From the cell containing the given text, extract its center point as (X, Y) coordinate. 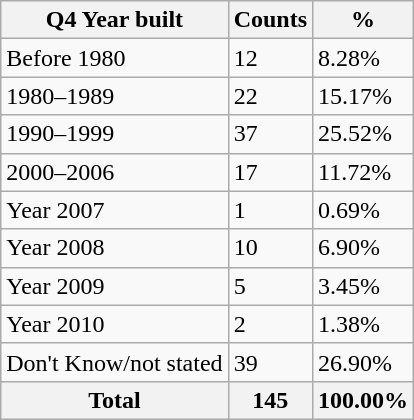
15.17% (364, 96)
Before 1980 (114, 58)
17 (270, 172)
1.38% (364, 324)
26.90% (364, 362)
145 (270, 400)
Year 2007 (114, 210)
1990–1999 (114, 134)
1980–1989 (114, 96)
5 (270, 286)
1 (270, 210)
10 (270, 248)
Q4 Year built (114, 20)
Don't Know/not stated (114, 362)
12 (270, 58)
Year 2008 (114, 248)
Year 2010 (114, 324)
Counts (270, 20)
11.72% (364, 172)
100.00% (364, 400)
8.28% (364, 58)
3.45% (364, 286)
0.69% (364, 210)
39 (270, 362)
2 (270, 324)
37 (270, 134)
Year 2009 (114, 286)
% (364, 20)
25.52% (364, 134)
2000–2006 (114, 172)
6.90% (364, 248)
22 (270, 96)
Total (114, 400)
